Detect which cell encompasses the target text, then output its (X, Y) center coordinate. 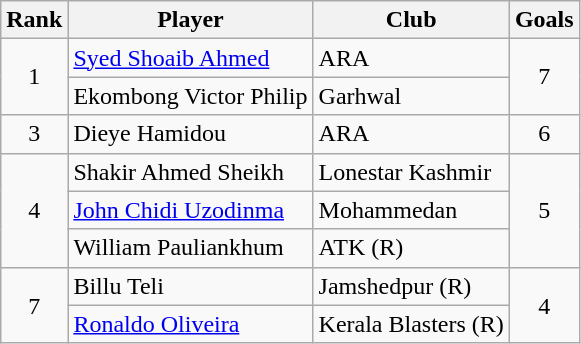
5 (544, 210)
Ekombong Victor Philip (190, 96)
1 (34, 77)
Lonestar Kashmir (411, 172)
6 (544, 134)
ATK (R) (411, 248)
Kerala Blasters (R) (411, 324)
Player (190, 20)
Dieye Hamidou (190, 134)
Garhwal (411, 96)
John Chidi Uzodinma (190, 210)
Ronaldo Oliveira (190, 324)
Jamshedpur (R) (411, 286)
Shakir Ahmed Sheikh (190, 172)
William Pauliankhum (190, 248)
Syed Shoaib Ahmed (190, 58)
Rank (34, 20)
Club (411, 20)
Goals (544, 20)
Mohammedan (411, 210)
Billu Teli (190, 286)
3 (34, 134)
